Return the (x, y) coordinate for the center point of the cell that contains the specified text.  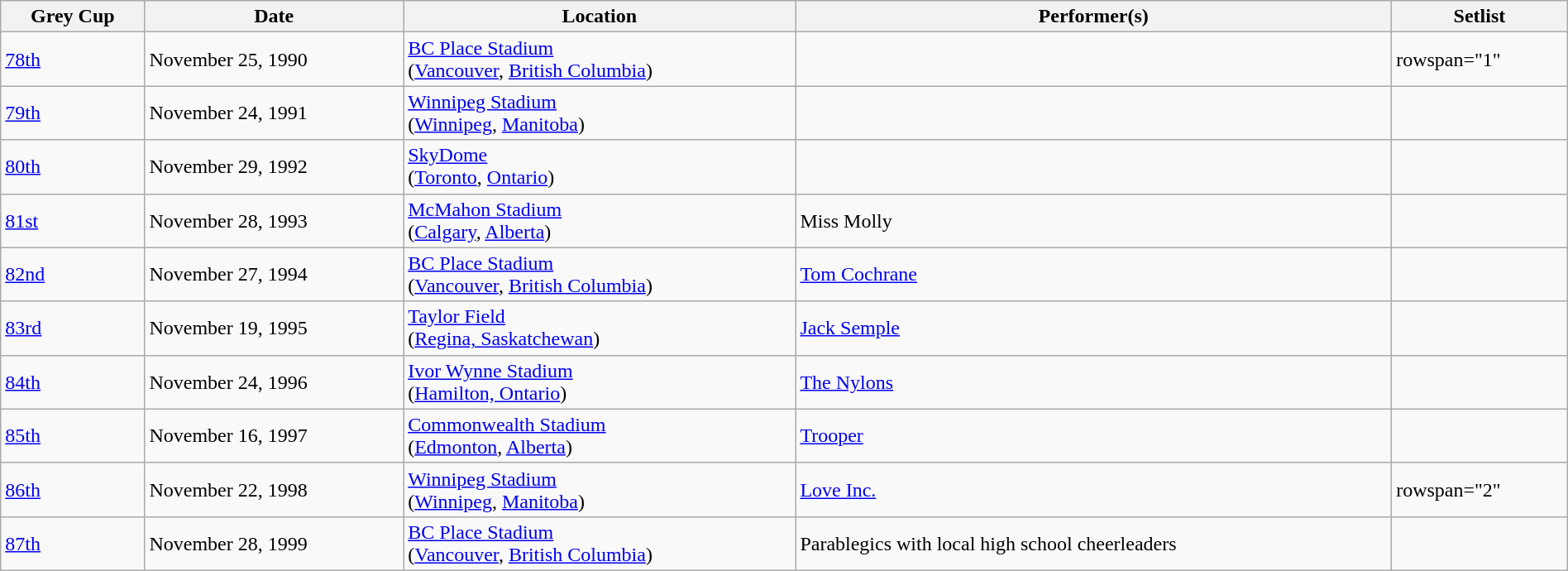
84th (73, 382)
87th (73, 543)
81st (73, 220)
Ivor Wynne Stadium(Hamilton, Ontario) (600, 382)
86th (73, 490)
November 28, 1993 (275, 220)
November 24, 1996 (275, 382)
78th (73, 60)
83rd (73, 328)
November 16, 1997 (275, 435)
November 24, 1991 (275, 113)
Taylor Field(Regina, Saskatchewan) (600, 328)
rowspan="1" (1480, 60)
85th (73, 435)
Commonwealth Stadium(Edmonton, Alberta) (600, 435)
Miss Molly (1093, 220)
Trooper (1093, 435)
November 25, 1990 (275, 60)
November 22, 1998 (275, 490)
Location (600, 17)
SkyDome(Toronto, Ontario) (600, 167)
82nd (73, 275)
November 28, 1999 (275, 543)
Jack Semple (1093, 328)
Setlist (1480, 17)
79th (73, 113)
Parablegics with local high school cheerleaders (1093, 543)
November 29, 1992 (275, 167)
Performer(s) (1093, 17)
Grey Cup (73, 17)
Love Inc. (1093, 490)
Tom Cochrane (1093, 275)
November 27, 1994 (275, 275)
The Nylons (1093, 382)
rowspan="2" (1480, 490)
80th (73, 167)
McMahon Stadium(Calgary, Alberta) (600, 220)
November 19, 1995 (275, 328)
Date (275, 17)
